Find where the given text appears and provide that cell's center as (X, Y) coordinate. 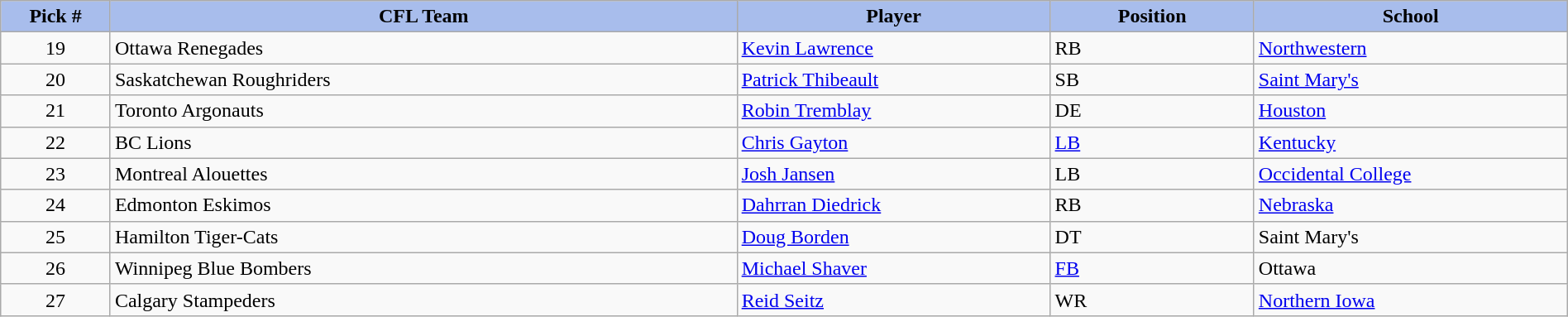
BC Lions (423, 142)
Edmonton Eskimos (423, 205)
Dahrran Diedrick (893, 205)
21 (56, 111)
25 (56, 237)
Hamilton Tiger-Cats (423, 237)
Pick # (56, 17)
Houston (1411, 111)
Doug Borden (893, 237)
Position (1152, 17)
School (1411, 17)
19 (56, 48)
Montreal Alouettes (423, 174)
Michael Shaver (893, 268)
20 (56, 79)
Kentucky (1411, 142)
23 (56, 174)
Chris Gayton (893, 142)
Kevin Lawrence (893, 48)
Calgary Stampeders (423, 300)
Occidental College (1411, 174)
26 (56, 268)
Northwestern (1411, 48)
27 (56, 300)
SB (1152, 79)
Ottawa (1411, 268)
Reid Seitz (893, 300)
Player (893, 17)
Northern Iowa (1411, 300)
Ottawa Renegades (423, 48)
Toronto Argonauts (423, 111)
DT (1152, 237)
Nebraska (1411, 205)
WR (1152, 300)
FB (1152, 268)
Patrick Thibeault (893, 79)
Josh Jansen (893, 174)
24 (56, 205)
DE (1152, 111)
22 (56, 142)
Saskatchewan Roughriders (423, 79)
Winnipeg Blue Bombers (423, 268)
CFL Team (423, 17)
Robin Tremblay (893, 111)
